Identify which cell holds the provided text, then report its (x, y) central coordinate. 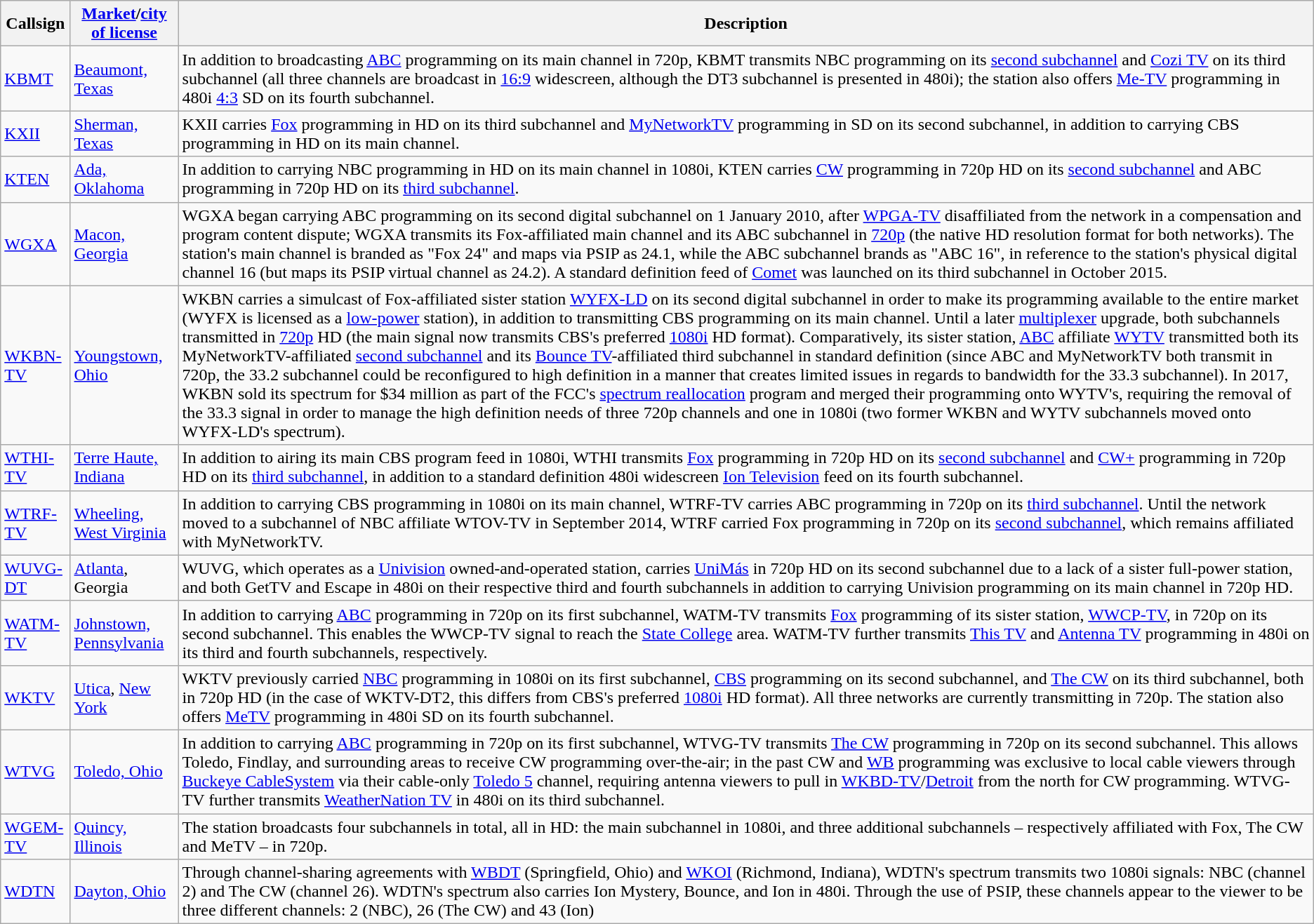
WKBN-TV (35, 365)
Johnstown, Pennsylvania (124, 633)
Description (745, 24)
Utica, New York (124, 697)
Macon, Georgia (124, 244)
Beaumont, Texas (124, 79)
WKTV (35, 697)
KBMT (35, 79)
WTHI-TV (35, 467)
KXII (35, 133)
Toledo, Ohio (124, 772)
WTRF-TV (35, 523)
Sherman, Texas (124, 133)
Youngstown, Ohio (124, 365)
WGXA (35, 244)
Market/city of license (124, 24)
WDTN (35, 892)
Terre Haute, Indiana (124, 467)
Quincy, Illinois (124, 836)
WTVG (35, 772)
Wheeling, West Virginia (124, 523)
Atlanta, Georgia (124, 578)
Dayton, Ohio (124, 892)
Ada, Oklahoma (124, 180)
KTEN (35, 180)
WUVG-DT (35, 578)
WGEM-TV (35, 836)
WATM-TV (35, 633)
Callsign (35, 24)
